Pinpoint the cell where the given text exists, returning its (x, y) midpoint coordinate. 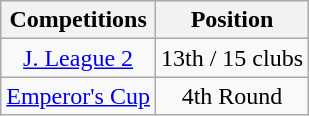
Competitions (78, 20)
J. League 2 (78, 58)
4th Round (232, 96)
Emperor's Cup (78, 96)
13th / 15 clubs (232, 58)
Position (232, 20)
